Determine the (X, Y) coordinate at the center of the cell enclosing the given text.  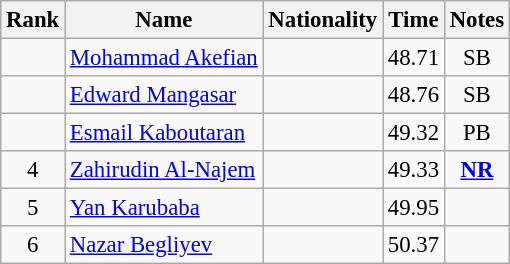
Mohammad Akefian (164, 58)
Name (164, 20)
49.33 (414, 170)
Nazar Begliyev (164, 245)
50.37 (414, 245)
Edward Mangasar (164, 95)
Rank (33, 20)
NR (476, 170)
Yan Karubaba (164, 208)
4 (33, 170)
48.71 (414, 58)
Esmail Kaboutaran (164, 133)
Time (414, 20)
49.32 (414, 133)
49.95 (414, 208)
Nationality (322, 20)
6 (33, 245)
48.76 (414, 95)
Notes (476, 20)
Zahirudin Al-Najem (164, 170)
PB (476, 133)
5 (33, 208)
